Provide the (x, y) coordinate of the cell's center where the given text is located.  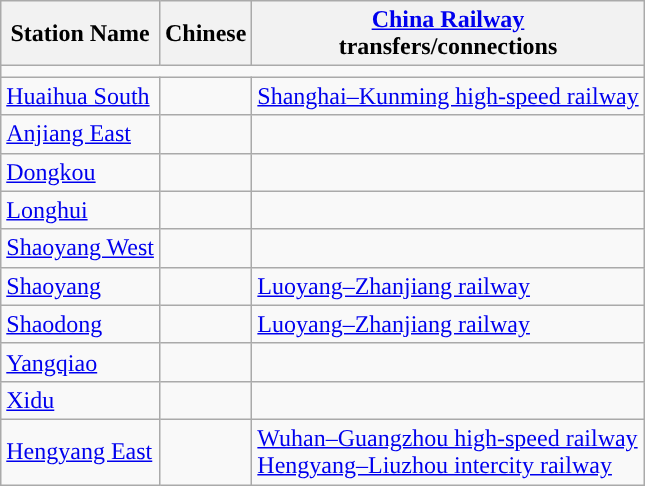
Anjiang East (80, 134)
Shanghai–Kunming high-speed railway (448, 96)
Hengyang East (80, 452)
Shaoyang (80, 286)
Station Name (80, 34)
Dongkou (80, 172)
Shaodong (80, 324)
Longhui (80, 210)
Yangqiao (80, 362)
Wuhan–Guangzhou high-speed railwayHengyang–Liuzhou intercity railway (448, 452)
Chinese (205, 34)
Xidu (80, 400)
Huaihua South (80, 96)
China Railwaytransfers/connections (448, 34)
Shaoyang West (80, 248)
